Detect which cell encompasses the target text, then output its (X, Y) center coordinate. 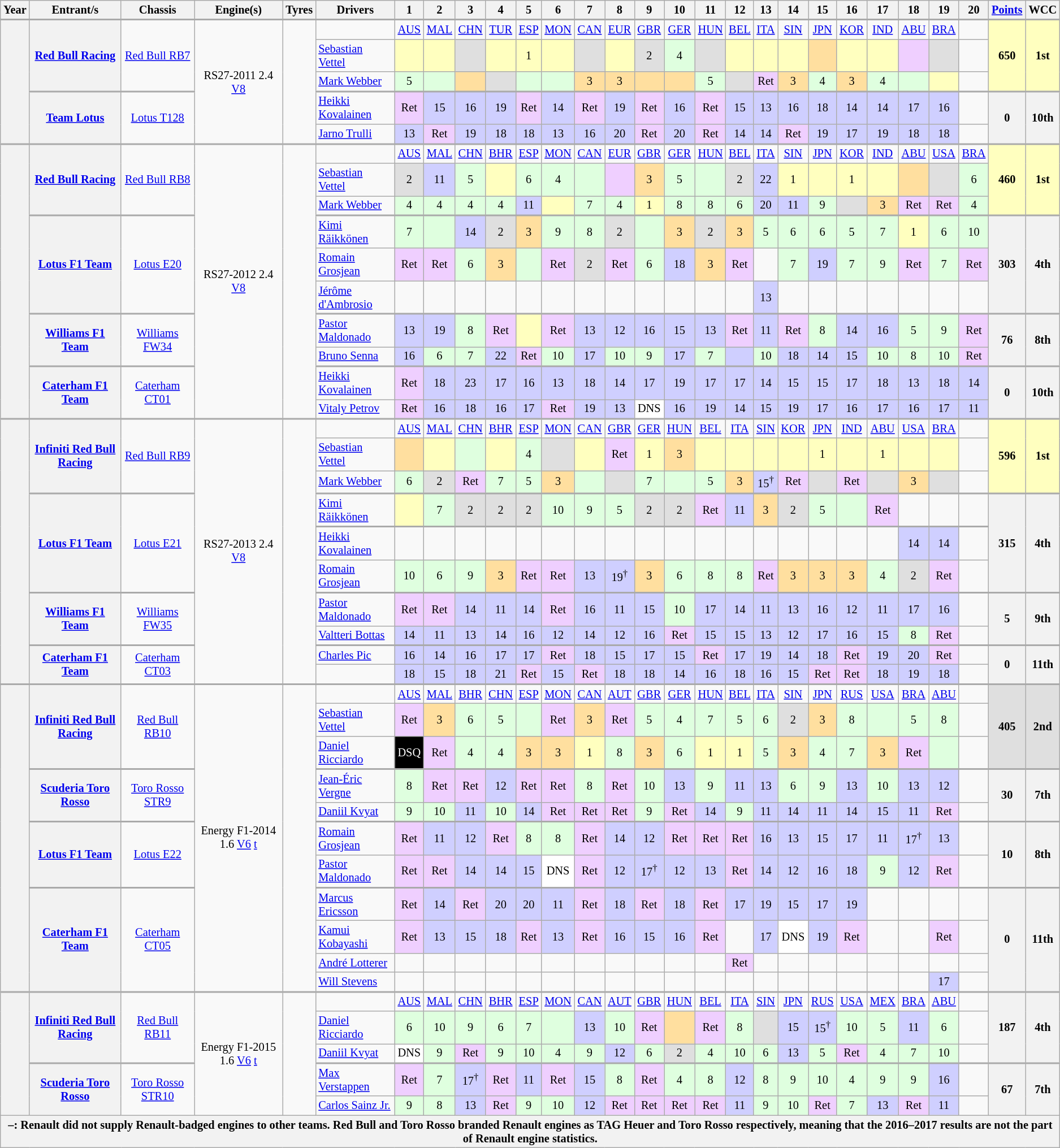
Energy F1-2014 1.6 V6 t (239, 838)
Tyres (300, 10)
RS27-2011 2.4 V8 (239, 81)
Vitaly Petrov (355, 409)
Entrant/s (75, 10)
Valtteri Bottas (355, 635)
Williams FW34 (158, 340)
Lotus E22 (158, 855)
Red Bull RB8 (158, 179)
Year (15, 10)
Lotus E20 (158, 264)
30 (1007, 795)
Jérôme d'Ambrosio (355, 297)
Charles Pic (355, 655)
Kamui Kobayashi (355, 937)
23 (470, 383)
Caterham CT05 (158, 939)
Jarno Trulli (355, 134)
460 (1007, 179)
Jean-Éric Vergne (355, 785)
André Lotterer (355, 963)
303 (1007, 264)
Marcus Ericsson (355, 904)
Red Bull RB10 (158, 726)
Caterham CT01 (158, 392)
Lotus E21 (158, 543)
Toro Rosso STR10 (158, 1089)
Engine(s) (239, 10)
WCC (1042, 10)
Toro Rosso STR9 (158, 795)
TUR (501, 29)
Max Verstappen (355, 1080)
Bruno Senna (355, 356)
187 (1007, 1027)
2nd (1042, 726)
Chassis (158, 10)
RS27-2012 2.4 V8 (239, 281)
315 (1007, 543)
Red Bull RB7 (158, 55)
Red Bull RB9 (158, 456)
Williams FW35 (158, 618)
76 (1007, 340)
19† (620, 576)
Caterham CT03 (158, 665)
21 (501, 674)
DSQ (409, 752)
Points (1007, 10)
67 (1007, 1089)
Energy F1-2015 1.6 V6 t (239, 1054)
Carlos Sainz Jr. (355, 1106)
Team Lotus (75, 118)
650 (1007, 55)
RS27-2013 2.4 V8 (239, 552)
405 (1007, 726)
Will Stevens (355, 982)
Red Bull RB11 (158, 1027)
Lotus T128 (158, 118)
MEX (882, 1001)
Drivers (355, 10)
9th (1042, 618)
596 (1007, 456)
